For the text-containing cell, return its midpoint in (X, Y) coordinate format. 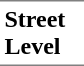
Street Level (42, 33)
